Return (X, Y) of the center of cell containing provided text 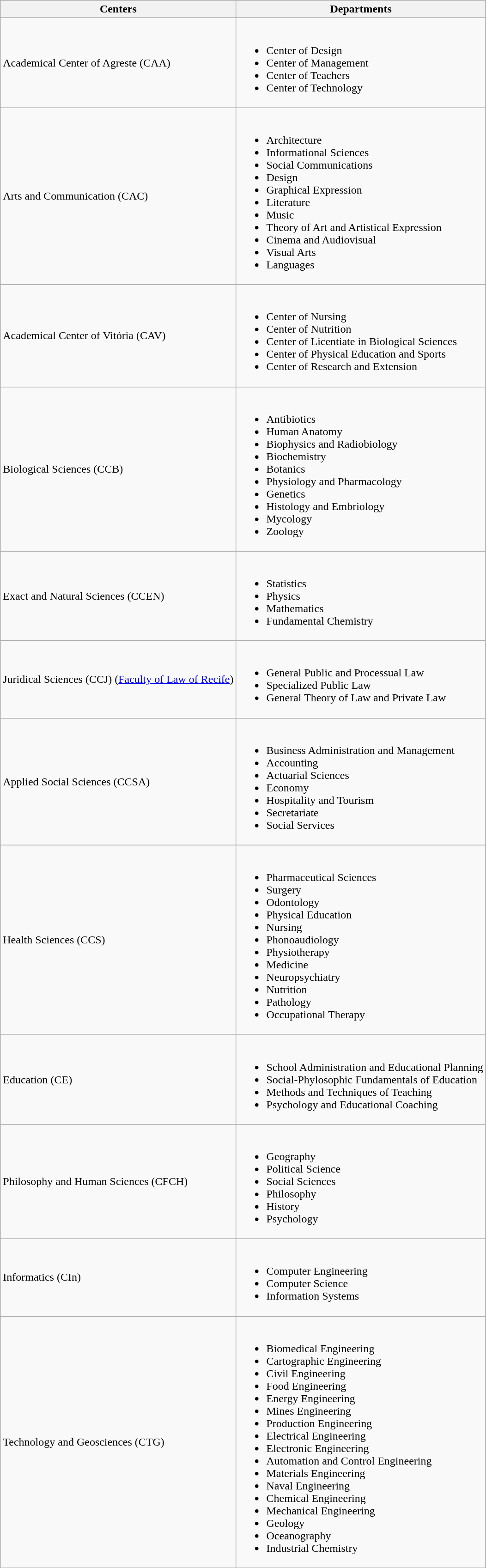
AntibioticsHuman AnatomyBiophysics and RadiobiologyBiochemistryBotanicsPhysiology and PharmacologyGeneticsHistology and EmbriologyMycologyZoology (361, 469)
General Public and Processual LawSpecialized Public LawGeneral Theory of Law and Private Law (361, 679)
Informatics (CIn) (118, 1277)
Computer EngineeringComputer ScienceInformation Systems (361, 1277)
Education (CE) (118, 1079)
Exact and Natural Sciences (CCEN) (118, 596)
Health Sciences (CCS) (118, 940)
Philosophy and Human Sciences (CFCH) (118, 1181)
Technology and Geosciences (CTG) (118, 1441)
Centers (118, 9)
Academical Center of Agreste (CAA) (118, 63)
StatisticsPhysicsMathematicsFundamental Chemistry (361, 596)
Business Administration and ManagementAccountingActuarial SciencesEconomyHospitality and TourismSecretariateSocial Services (361, 782)
Arts and Communication (CAC) (118, 196)
Applied Social Sciences (CCSA) (118, 782)
Departments (361, 9)
Center of DesignCenter of ManagementCenter of TeachersCenter of Technology (361, 63)
Academical Center of Vitória (CAV) (118, 335)
GeographyPolitical ScienceSocial SciencesPhilosophyHistoryPsychology (361, 1181)
Juridical Sciences (CCJ) (Faculty of Law of Recife) (118, 679)
Biological Sciences (CCB) (118, 469)
